Output the (X, Y) coordinate of the center of the cell containing the given text.  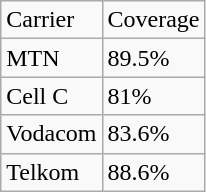
Coverage (154, 20)
83.6% (154, 134)
81% (154, 96)
Carrier (52, 20)
MTN (52, 58)
89.5% (154, 58)
88.6% (154, 172)
Vodacom (52, 134)
Cell C (52, 96)
Telkom (52, 172)
